Identify which cell holds the provided text, then report its [x, y] central coordinate. 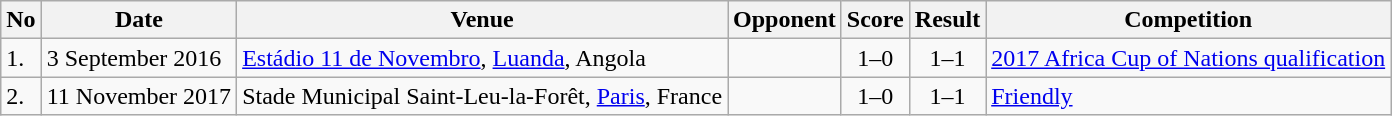
Opponent [785, 20]
Date [138, 20]
Stade Municipal Saint-Leu-la-Forêt, Paris, France [482, 96]
2017 Africa Cup of Nations qualification [1188, 58]
2. [21, 96]
Competition [1188, 20]
Score [875, 20]
3 September 2016 [138, 58]
Estádio 11 de Novembro, Luanda, Angola [482, 58]
Venue [482, 20]
11 November 2017 [138, 96]
No [21, 20]
Result [947, 20]
1. [21, 58]
Friendly [1188, 96]
